Determine the [X, Y] coordinate at the center of the cell enclosing the given text.  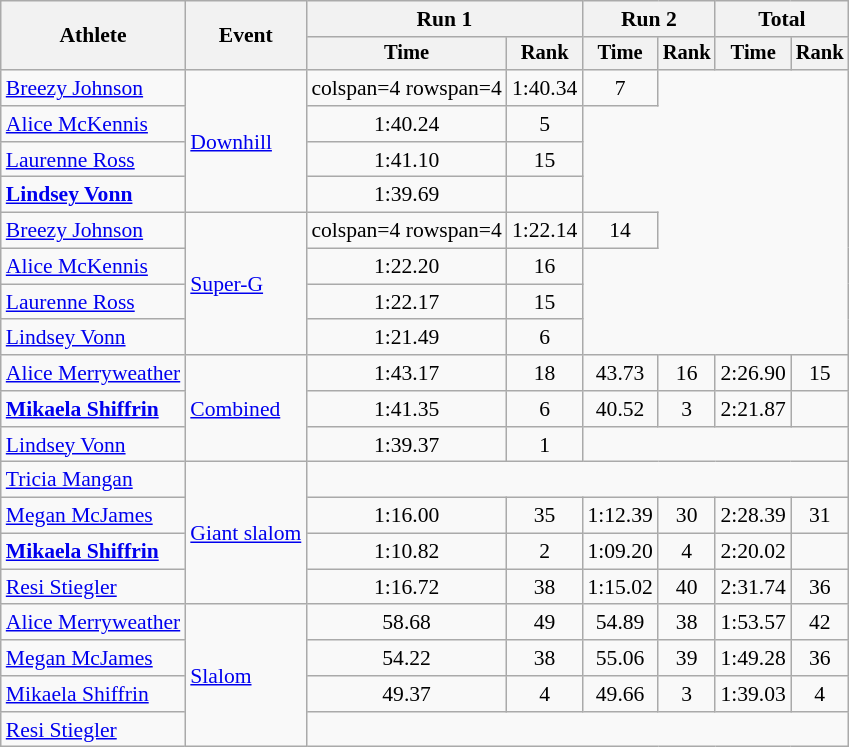
2 [544, 552]
1:22.14 [544, 231]
1:39.69 [406, 195]
54.22 [406, 658]
1:41.35 [406, 409]
2:21.87 [752, 409]
1:16.00 [406, 516]
1:40.34 [544, 88]
Run 1 [444, 19]
Downhill [246, 141]
Super-G [246, 284]
Combined [246, 408]
30 [687, 516]
58.68 [406, 623]
42 [820, 623]
18 [544, 373]
40.52 [620, 409]
1:22.20 [406, 267]
1:09.20 [620, 552]
1:40.24 [406, 124]
1:21.49 [406, 338]
1:41.10 [406, 160]
2:28.39 [752, 516]
1:39.03 [752, 694]
1:16.72 [406, 587]
31 [820, 516]
1:12.39 [620, 516]
40 [687, 587]
1:10.82 [406, 552]
Run 2 [648, 19]
5 [544, 124]
1:49.28 [752, 658]
14 [620, 231]
1:22.17 [406, 302]
2:20.02 [752, 552]
2:31.74 [752, 587]
Slalom [246, 676]
Total [782, 19]
1:43.17 [406, 373]
1:39.37 [406, 445]
Resi Stiegler [94, 587]
55.06 [620, 658]
7 [620, 88]
1:15.02 [620, 587]
49.66 [620, 694]
1 [544, 445]
49 [544, 623]
35 [544, 516]
2:26.90 [752, 373]
Giant slalom [246, 533]
Event [246, 36]
54.89 [620, 623]
39 [687, 658]
43.73 [620, 373]
49.37 [406, 694]
1:53.57 [752, 623]
Athlete [94, 36]
Tricia Mangan [94, 480]
